Pinpoint the cell where the given text exists, returning its (X, Y) midpoint coordinate. 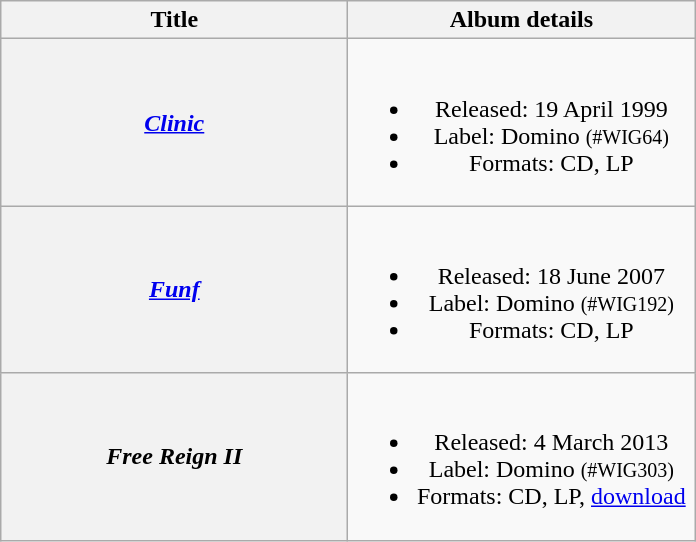
Title (174, 20)
Album details (522, 20)
Free Reign II (174, 456)
Released: 19 April 1999Label: Domino (#WIG64)Formats: CD, LP (522, 122)
Clinic (174, 122)
Released: 4 March 2013Label: Domino (#WIG303)Formats: CD, LP, download (522, 456)
Released: 18 June 2007Label: Domino (#WIG192)Formats: CD, LP (522, 290)
Funf (174, 290)
